Output the (X, Y) coordinate of the center of the cell containing the given text.  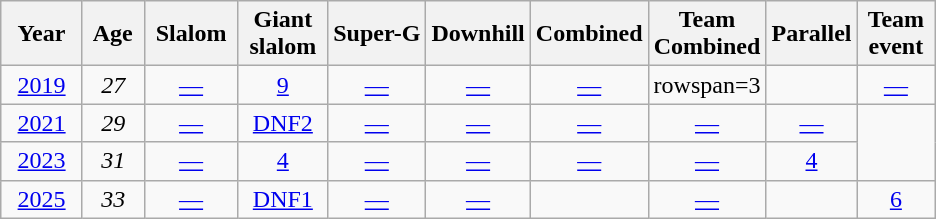
Giant slalom (283, 34)
Age (113, 34)
Team event (896, 34)
2025 (42, 199)
DNF1 (283, 199)
TeamCombined (707, 34)
Combined (589, 34)
9 (283, 85)
Super-G (377, 34)
Slalom (191, 34)
Parallel (812, 34)
DNF2 (283, 123)
31 (113, 161)
29 (113, 123)
6 (896, 199)
Year (42, 34)
2019 (42, 85)
2021 (42, 123)
Downhill (478, 34)
rowspan=3 (707, 85)
33 (113, 199)
27 (113, 85)
2023 (42, 161)
